Search for the cell housing the specified text and yield its [x, y] center coordinate. 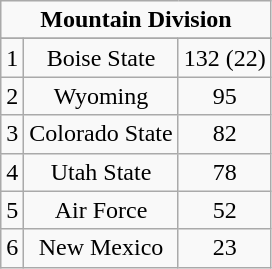
82 [224, 134]
52 [224, 210]
23 [224, 248]
1 [12, 58]
New Mexico [101, 248]
132 (22) [224, 58]
3 [12, 134]
Mountain Division [136, 20]
Air Force [101, 210]
Colorado State [101, 134]
5 [12, 210]
4 [12, 172]
Boise State [101, 58]
2 [12, 96]
78 [224, 172]
95 [224, 96]
Utah State [101, 172]
Wyoming [101, 96]
6 [12, 248]
